Return the [X, Y] coordinate for the center point of the cell that contains the specified text.  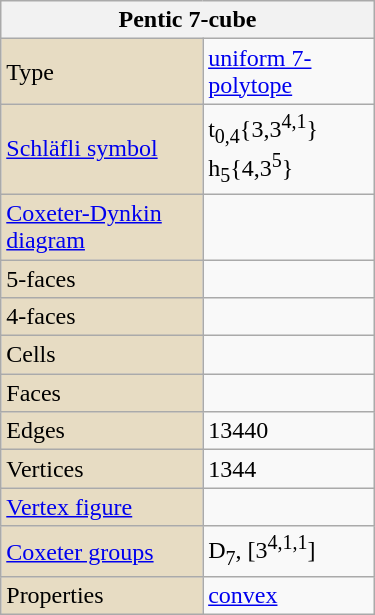
Coxeter-Dynkin diagram [102, 226]
Pentic 7-cube [188, 20]
D7, [34,1,1] [289, 552]
uniform 7-polytope [289, 72]
13440 [289, 431]
Coxeter groups [102, 552]
Type [102, 72]
5-faces [102, 279]
4-faces [102, 317]
Cells [102, 355]
convex [289, 596]
Vertices [102, 469]
Edges [102, 431]
Vertex figure [102, 507]
t0,4{3,34,1}h5{4,35} [289, 150]
1344 [289, 469]
Schläfli symbol [102, 150]
Faces [102, 393]
Properties [102, 596]
